Determine the [x, y] coordinate at the center of the cell enclosing the given text.  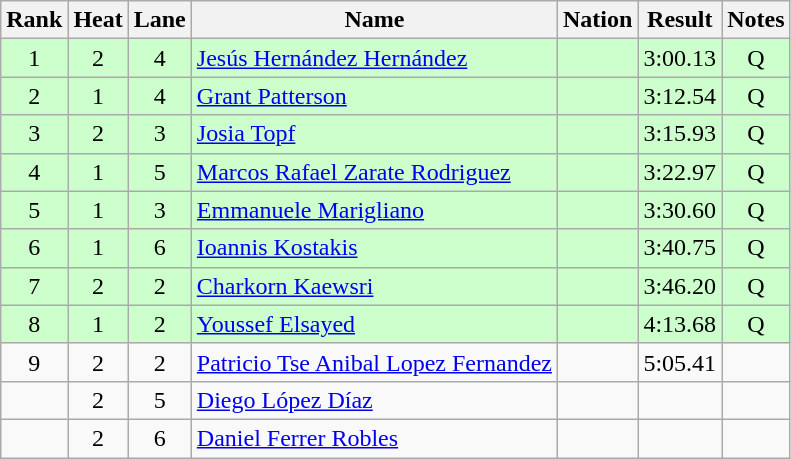
Youssef Elsayed [374, 324]
Patricio Tse Anibal Lopez Fernandez [374, 362]
3:30.60 [680, 210]
3:46.20 [680, 286]
3:00.13 [680, 58]
Result [680, 20]
Jesús Hernández Hernández [374, 58]
9 [34, 362]
Nation [597, 20]
Name [374, 20]
4:13.68 [680, 324]
Daniel Ferrer Robles [374, 438]
8 [34, 324]
Diego López Díaz [374, 400]
Josia Topf [374, 134]
Marcos Rafael Zarate Rodriguez [374, 172]
Rank [34, 20]
3:22.97 [680, 172]
3:12.54 [680, 96]
Emmanuele Marigliano [374, 210]
Ioannis Kostakis [374, 248]
5:05.41 [680, 362]
Grant Patterson [374, 96]
Charkorn Kaewsri [374, 286]
7 [34, 286]
3:15.93 [680, 134]
Lane [160, 20]
3:40.75 [680, 248]
Heat [98, 20]
Notes [756, 20]
